From the cell containing the given text, extract its center point as [x, y] coordinate. 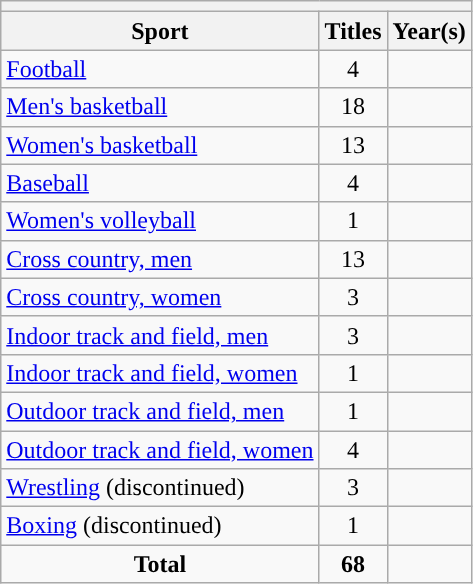
Sport [160, 31]
Indoor track and field, women [160, 373]
Boxing (discontinued) [160, 526]
Women's basketball [160, 145]
Wrestling (discontinued) [160, 488]
68 [353, 564]
Women's volleyball [160, 221]
Titles [353, 31]
Year(s) [429, 31]
Outdoor track and field, women [160, 449]
Indoor track and field, men [160, 335]
18 [353, 107]
Total [160, 564]
Outdoor track and field, men [160, 411]
Men's basketball [160, 107]
Cross country, women [160, 297]
Football [160, 69]
Baseball [160, 183]
Cross country, men [160, 259]
